For the text-containing cell, return its midpoint in (x, y) coordinate format. 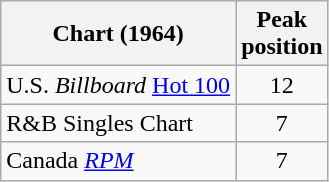
R&B Singles Chart (118, 123)
Canada RPM (118, 161)
U.S. Billboard Hot 100 (118, 85)
Chart (1964) (118, 34)
12 (282, 85)
Peakposition (282, 34)
